Output the [x, y] coordinate of the center of the cell containing the given text.  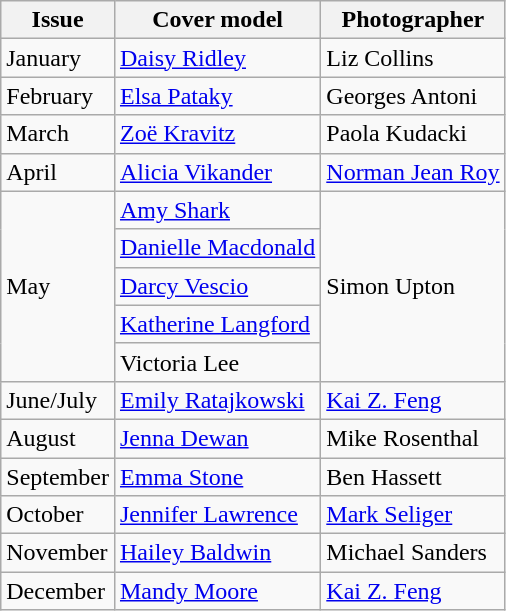
Alicia Vikander [217, 172]
May [58, 286]
April [58, 172]
Norman Jean Roy [413, 172]
Katherine Langford [217, 324]
Emma Stone [217, 477]
Jenna Dewan [217, 438]
Michael Sanders [413, 553]
Mike Rosenthal [413, 438]
Amy Shark [217, 210]
June/July [58, 400]
Cover model [217, 20]
Elsa Pataky [217, 96]
Mark Seliger [413, 515]
February [58, 96]
Mandy Moore [217, 591]
Ben Hassett [413, 477]
December [58, 591]
Victoria Lee [217, 362]
Issue [58, 20]
Hailey Baldwin [217, 553]
Darcy Vescio [217, 286]
Photographer [413, 20]
September [58, 477]
Emily Ratajkowski [217, 400]
Daisy Ridley [217, 58]
Liz Collins [413, 58]
November [58, 553]
Simon Upton [413, 286]
Paola Kudacki [413, 134]
August [58, 438]
Georges Antoni [413, 96]
January [58, 58]
October [58, 515]
March [58, 134]
Jennifer Lawrence [217, 515]
Danielle Macdonald [217, 248]
Zoë Kravitz [217, 134]
